Return [x, y] of the center of cell containing provided text 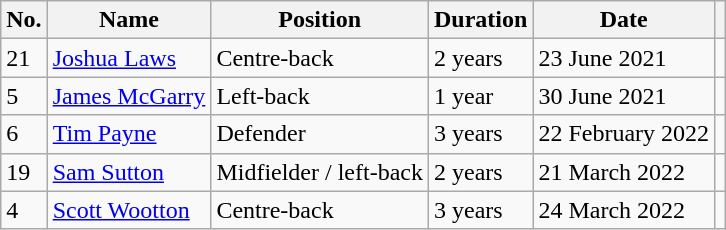
4 [24, 210]
Name [129, 20]
1 year [480, 96]
Left-back [320, 96]
Date [624, 20]
5 [24, 96]
Joshua Laws [129, 58]
24 March 2022 [624, 210]
Scott Wootton [129, 210]
Tim Payne [129, 134]
19 [24, 172]
6 [24, 134]
Defender [320, 134]
21 [24, 58]
30 June 2021 [624, 96]
Duration [480, 20]
James McGarry [129, 96]
Midfielder / left-back [320, 172]
Sam Sutton [129, 172]
23 June 2021 [624, 58]
Position [320, 20]
21 March 2022 [624, 172]
No. [24, 20]
22 February 2022 [624, 134]
